From the cell containing the given text, extract its center point as [X, Y] coordinate. 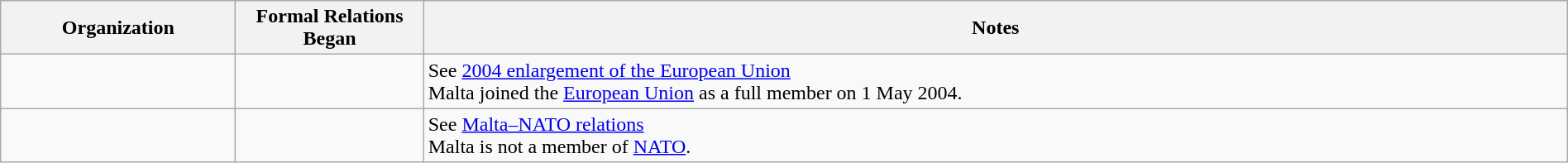
See Malta–NATO relationsMalta is not a member of NATO. [996, 136]
Formal Relations Began [329, 28]
Organization [118, 28]
Notes [996, 28]
See 2004 enlargement of the European UnionMalta joined the European Union as a full member on 1 May 2004. [996, 81]
